Output the [X, Y] coordinate of the center of the cell containing the given text.  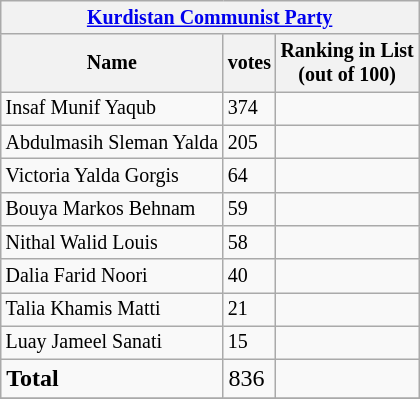
21 [250, 308]
Talia Khamis Matti [112, 308]
Victoria Yalda Gorgis [112, 176]
Name [112, 62]
Ranking in List (out of 100) [348, 62]
836 [250, 378]
Bouya Markos Behnam [112, 208]
Nithal Walid Louis [112, 242]
15 [250, 342]
Insaf Munif Yaqub [112, 108]
205 [250, 142]
59 [250, 208]
votes [250, 62]
374 [250, 108]
Dalia Farid Noori [112, 276]
Luay Jameel Sanati [112, 342]
Total [112, 378]
Abdulmasih Sleman Yalda [112, 142]
58 [250, 242]
Kurdistan Communist Party [210, 18]
40 [250, 276]
64 [250, 176]
